Return the [X, Y] coordinate for the center point of the cell that contains the specified text.  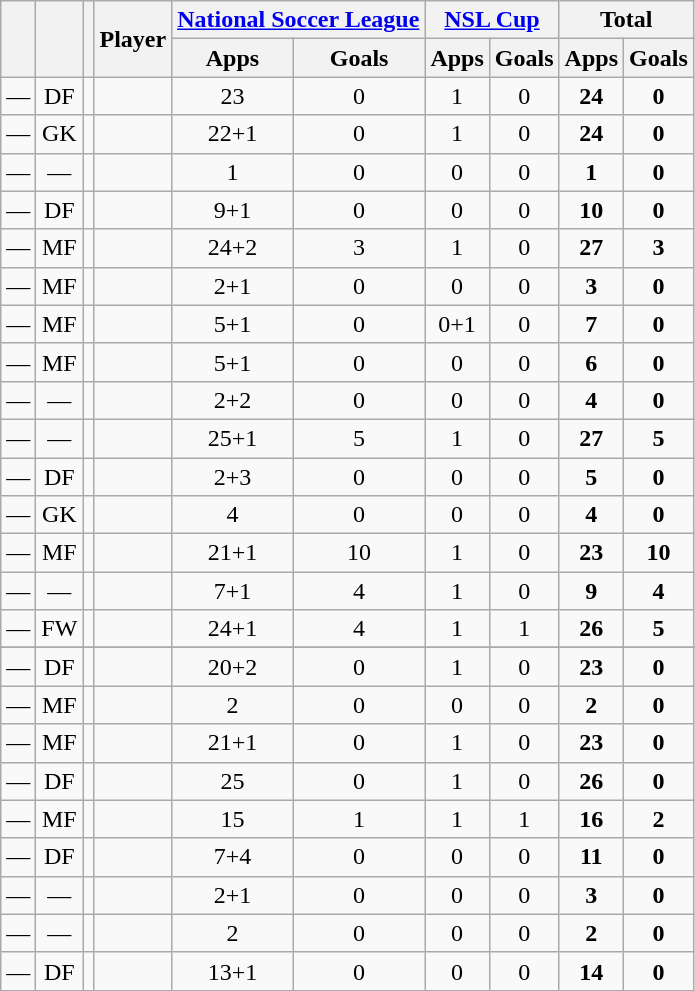
25 [233, 781]
NSL Cup [492, 20]
9+1 [233, 210]
2+2 [233, 400]
15 [233, 819]
25+1 [233, 438]
13+1 [233, 971]
20+2 [233, 667]
7 [591, 324]
National Soccer League [298, 20]
7+4 [233, 857]
24+1 [233, 629]
0+1 [457, 324]
7+1 [233, 591]
22+1 [233, 134]
24+2 [233, 248]
Player [133, 39]
6 [591, 362]
2+3 [233, 477]
11 [591, 857]
16 [591, 819]
Total [626, 20]
14 [591, 971]
FW [60, 629]
9 [591, 591]
